Identify which cell holds the provided text, then report its (x, y) central coordinate. 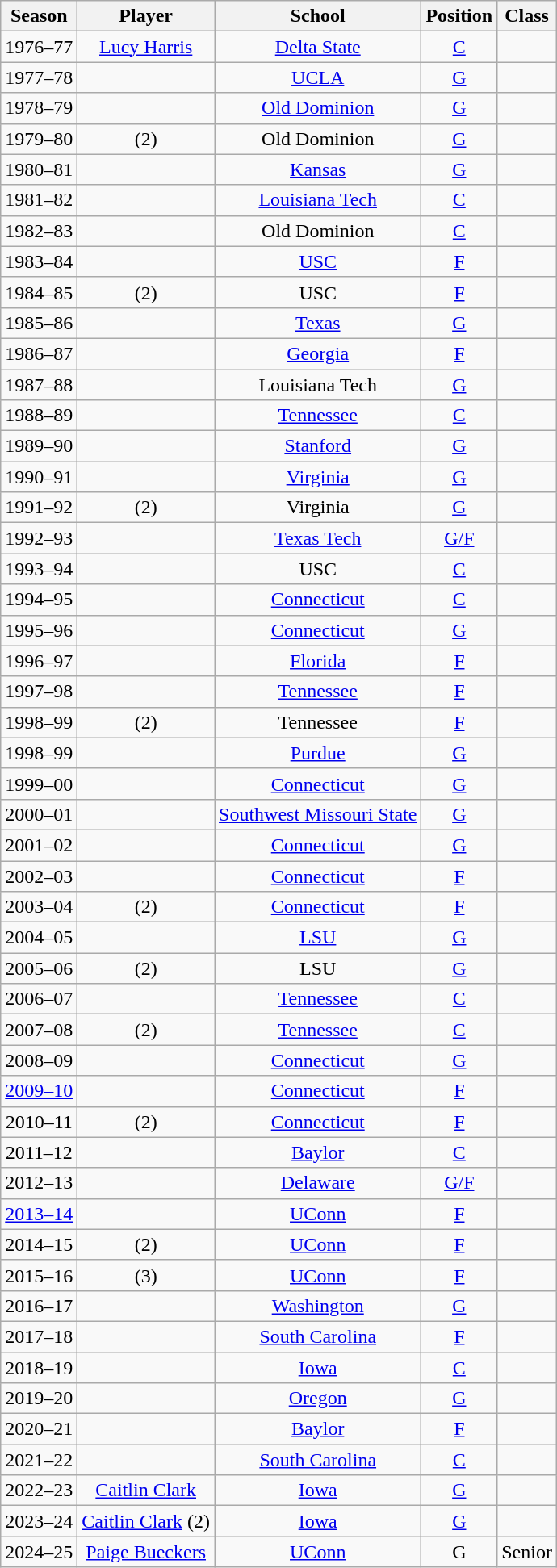
1981–82 (39, 200)
1977–78 (39, 77)
2000–01 (39, 814)
Texas Tech (318, 538)
Texas (318, 323)
Stanford (318, 446)
UCLA (318, 77)
Delaware (318, 1183)
2003–04 (39, 907)
Oregon (318, 1399)
2007–08 (39, 1030)
1990–91 (39, 477)
Class (527, 16)
Lucy Harris (146, 47)
1992–93 (39, 538)
2024–25 (39, 1552)
2022–23 (39, 1491)
Senior (527, 1552)
1993–94 (39, 569)
Kansas (318, 169)
Caitlin Clark (2) (146, 1521)
2005–06 (39, 968)
Caitlin Clark (146, 1491)
School (318, 16)
1983–84 (39, 261)
Position (459, 16)
Delta State (318, 47)
2019–20 (39, 1399)
Paige Bueckers (146, 1552)
1978–79 (39, 108)
1991–92 (39, 508)
2023–24 (39, 1521)
1986–87 (39, 353)
1985–86 (39, 323)
1995–96 (39, 630)
Purdue (318, 753)
2012–13 (39, 1183)
1987–88 (39, 385)
Florida (318, 661)
2017–18 (39, 1336)
1988–89 (39, 416)
2013–14 (39, 1214)
2004–05 (39, 938)
Player (146, 16)
2014–15 (39, 1244)
2006–07 (39, 999)
2009–10 (39, 1091)
Season (39, 16)
1982–83 (39, 231)
1999–00 (39, 784)
2001–02 (39, 845)
Southwest Missouri State (318, 814)
2002–03 (39, 876)
2010–11 (39, 1122)
2021–22 (39, 1460)
2011–12 (39, 1152)
2020–21 (39, 1429)
2015–16 (39, 1275)
Washington (318, 1306)
2016–17 (39, 1306)
1997–98 (39, 692)
(3) (146, 1275)
1996–97 (39, 661)
1984–85 (39, 292)
1989–90 (39, 446)
1994–95 (39, 600)
1979–80 (39, 139)
2018–19 (39, 1368)
2008–09 (39, 1060)
1980–81 (39, 169)
1976–77 (39, 47)
Georgia (318, 353)
